Provide the (X, Y) coordinate of the cell's center where the given text is located.  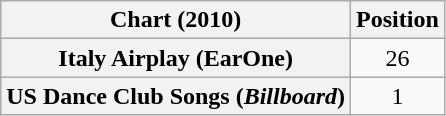
Position (398, 20)
26 (398, 58)
1 (398, 96)
Chart (2010) (176, 20)
Italy Airplay (EarOne) (176, 58)
US Dance Club Songs (Billboard) (176, 96)
